Pinpoint the cell where the given text exists, returning its [x, y] midpoint coordinate. 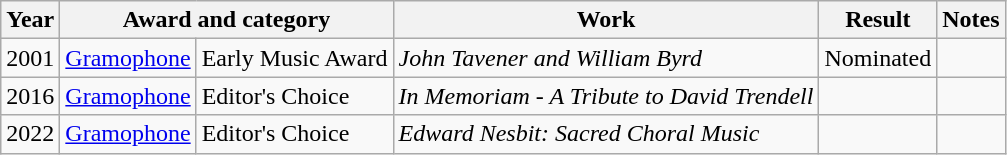
2016 [30, 96]
Work [606, 20]
Nominated [878, 58]
Edward Nesbit: Sacred Choral Music [606, 134]
Year [30, 20]
John Tavener and William Byrd [606, 58]
Notes [971, 20]
2022 [30, 134]
Result [878, 20]
In Memoriam - A Tribute to David Trendell [606, 96]
Award and category [226, 20]
2001 [30, 58]
Early Music Award [294, 58]
